Detect which cell encompasses the target text, then output its [X, Y] center coordinate. 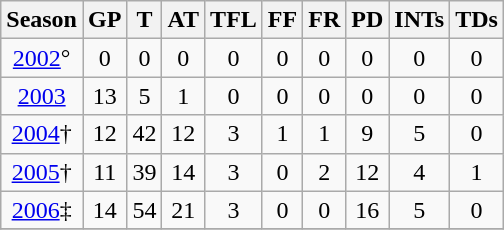
2003 [42, 96]
TFL [234, 20]
13 [104, 96]
Season [42, 20]
2 [324, 172]
42 [144, 134]
2004† [42, 134]
4 [420, 172]
16 [368, 210]
54 [144, 210]
21 [184, 210]
PD [368, 20]
2006‡ [42, 210]
11 [104, 172]
AT [184, 20]
39 [144, 172]
GP [104, 20]
INTs [420, 20]
T [144, 20]
9 [368, 134]
FF [282, 20]
2005† [42, 172]
FR [324, 20]
TDs [477, 20]
2002° [42, 58]
